Determine the (X, Y) coordinate at the center of the cell enclosing the given text.  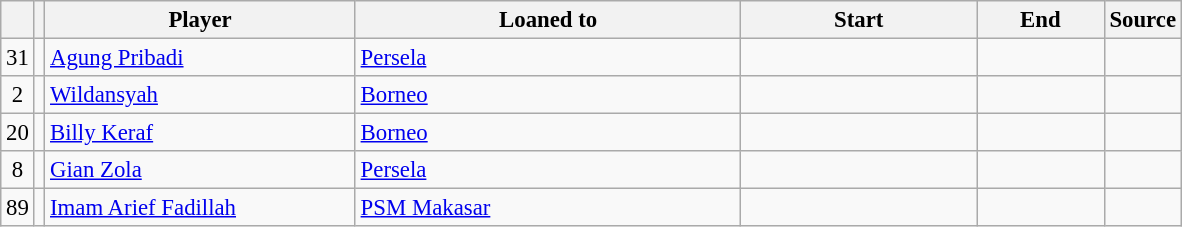
31 (18, 58)
2 (18, 95)
Agung Pribadi (200, 58)
8 (18, 170)
Billy Keraf (200, 133)
Player (200, 20)
Gian Zola (200, 170)
20 (18, 133)
Start (859, 20)
Wildansyah (200, 95)
PSM Makasar (548, 208)
89 (18, 208)
End (1040, 20)
Loaned to (548, 20)
Imam Arief Fadillah (200, 208)
Source (1142, 20)
